Scan for the cell matching the given text and deliver its (X, Y) coordinate at center. 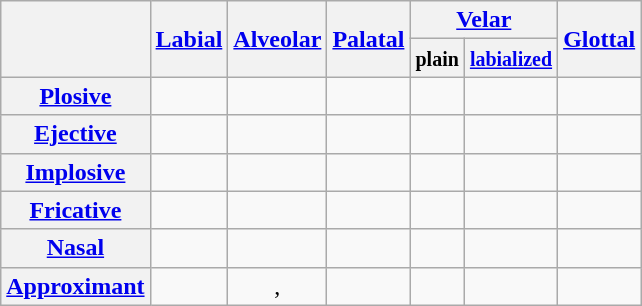
Labial (189, 39)
Velar (484, 20)
labialized (510, 58)
plain (437, 58)
Implosive (76, 172)
Plosive (76, 96)
Palatal (368, 39)
Fricative (76, 210)
Glottal (600, 39)
Approximant (76, 286)
, (278, 286)
Alveolar (278, 39)
Nasal (76, 248)
Ejective (76, 134)
